From the cell containing the given text, extract its center point as (x, y) coordinate. 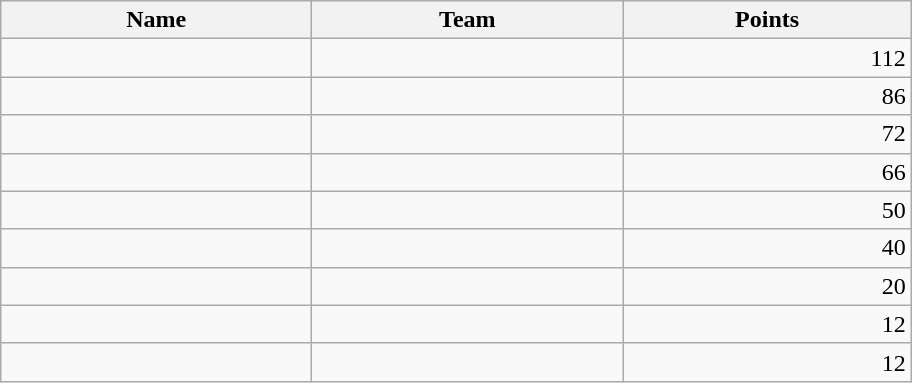
66 (767, 172)
Points (767, 20)
20 (767, 286)
Name (156, 20)
72 (767, 134)
86 (767, 96)
112 (767, 58)
50 (767, 210)
40 (767, 248)
Team (468, 20)
